Search for the cell housing the specified text and yield its (x, y) center coordinate. 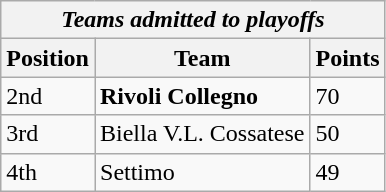
Settimo (202, 172)
4th (48, 172)
Position (48, 58)
Rivoli Collegno (202, 96)
50 (348, 134)
Teams admitted to playoffs (193, 20)
70 (348, 96)
2nd (48, 96)
3rd (48, 134)
Points (348, 58)
49 (348, 172)
Biella V.L. Cossatese (202, 134)
Team (202, 58)
